Find where the given text appears and provide that cell's center as [X, Y] coordinate. 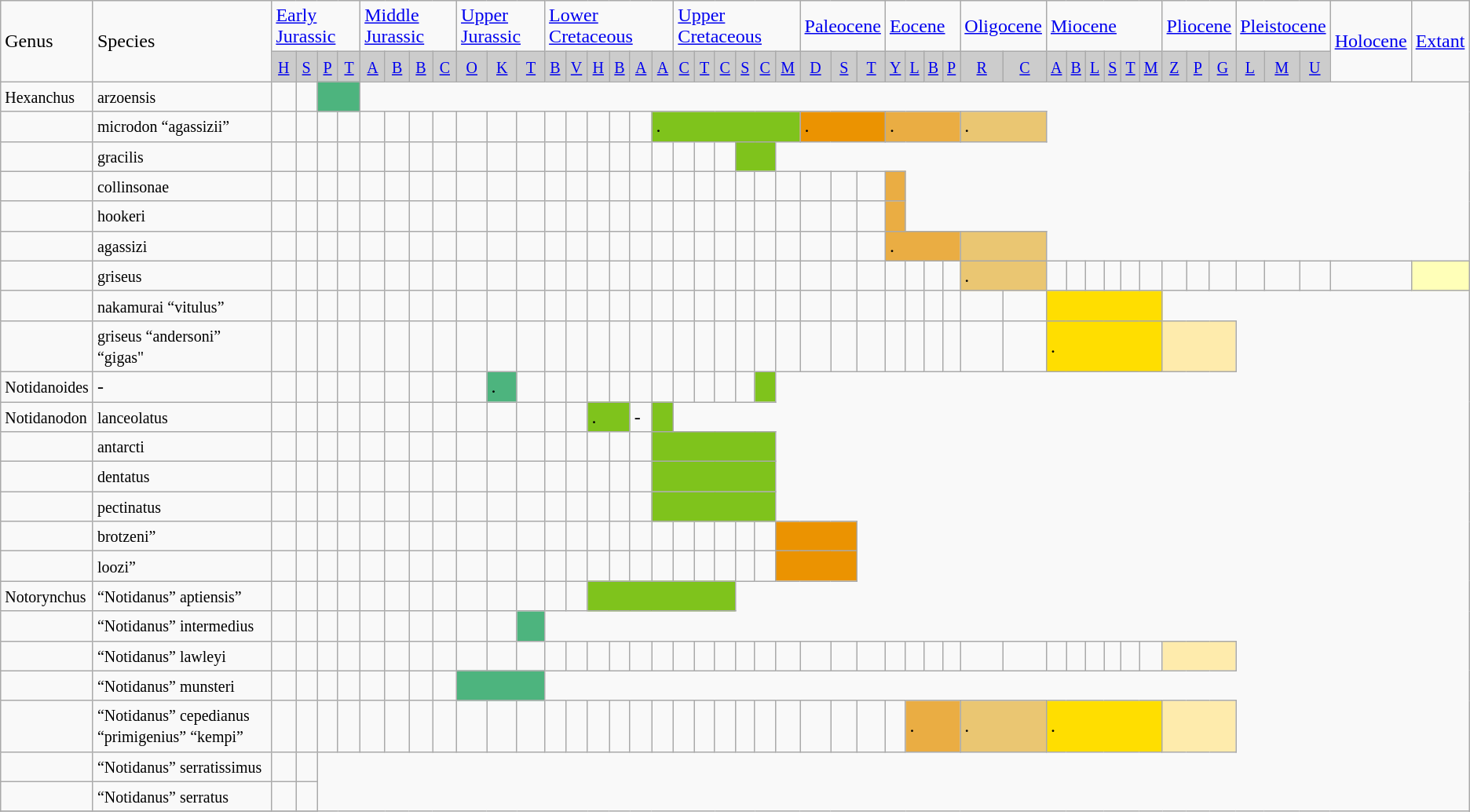
Extant [1440, 41]
Upper Jurassic [501, 27]
Z [1175, 67]
Paleocene [843, 27]
arzoensis [182, 97]
Eocene [922, 27]
Y [895, 67]
Lower Cretaceous [609, 27]
dentatus [182, 477]
hookeri [182, 216]
Notidanoides [47, 386]
D [815, 67]
pectinatus [182, 507]
Miocene [1104, 27]
brotzeni” [182, 536]
Oligocene [1004, 27]
“Notidanus” serratissimus [182, 766]
antarcti [182, 447]
griseus [182, 276]
collinsonae [182, 186]
griseus “andersoni” “gigas" [182, 346]
Hexanchus [47, 97]
“Notidanus” aptiensis” [182, 596]
“Notidanus” intermedius [182, 626]
“Notidanus” munsteri [182, 686]
U [1315, 67]
Upper Cretaceous [737, 27]
O [472, 67]
loozi” [182, 566]
“Notidanus” serratus [182, 796]
Middle Jurassic [408, 27]
Species [182, 41]
Early Jurassic [316, 27]
lanceolatus [182, 417]
Genus [47, 41]
nakamurai “vitulus” [182, 305]
“Notidanus” cepedianus “primigenius” “kempi” [182, 726]
gracilis [182, 156]
agassizi [182, 246]
Pleistocene [1283, 27]
Pliocene [1199, 27]
“Notidanus” lawleyi [182, 656]
K [502, 67]
G [1223, 67]
Notorynchus [47, 596]
V [576, 67]
Holocene [1371, 41]
microdon “agassizii” [182, 126]
R [982, 67]
Notidanodon [47, 417]
